Search for the cell housing the specified text and yield its (X, Y) center coordinate. 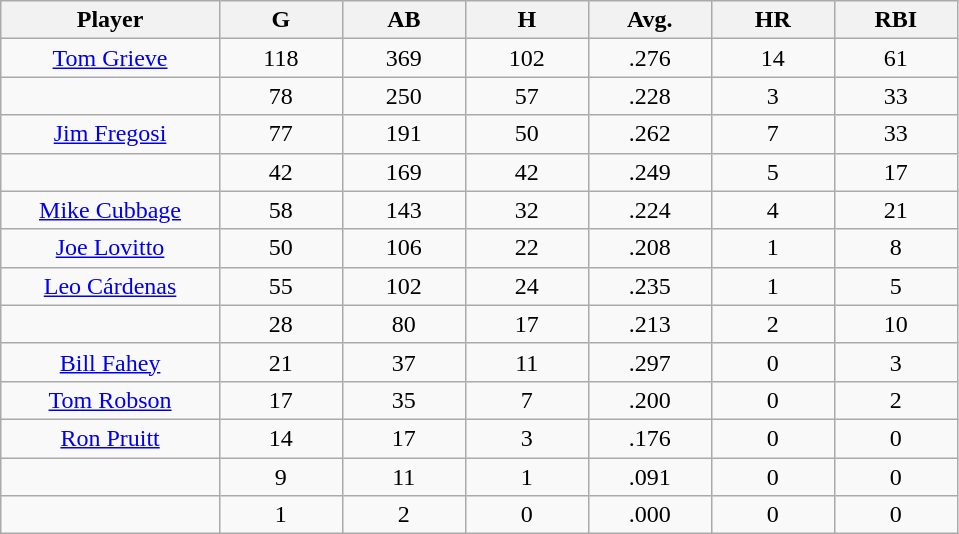
G (280, 20)
35 (404, 400)
191 (404, 134)
28 (280, 324)
80 (404, 324)
AB (404, 20)
Avg. (650, 20)
Ron Pruitt (110, 438)
.235 (650, 286)
Mike Cubbage (110, 210)
250 (404, 96)
77 (280, 134)
.208 (650, 248)
Leo Cárdenas (110, 286)
78 (280, 96)
58 (280, 210)
57 (526, 96)
8 (896, 248)
Player (110, 20)
.276 (650, 58)
Joe Lovitto (110, 248)
37 (404, 362)
.000 (650, 515)
.224 (650, 210)
169 (404, 172)
.176 (650, 438)
RBI (896, 20)
.091 (650, 477)
9 (280, 477)
.262 (650, 134)
.200 (650, 400)
Jim Fregosi (110, 134)
143 (404, 210)
4 (772, 210)
22 (526, 248)
HR (772, 20)
.228 (650, 96)
Tom Grieve (110, 58)
106 (404, 248)
.297 (650, 362)
55 (280, 286)
Tom Robson (110, 400)
Bill Fahey (110, 362)
61 (896, 58)
.249 (650, 172)
H (526, 20)
118 (280, 58)
369 (404, 58)
.213 (650, 324)
10 (896, 324)
32 (526, 210)
24 (526, 286)
